Pinpoint the cell where the given text exists, returning its (x, y) midpoint coordinate. 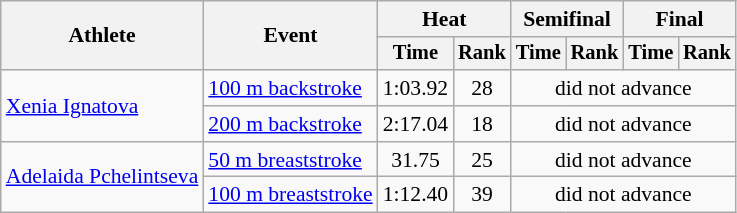
31.75 (416, 160)
28 (482, 88)
1:12.40 (416, 195)
Xenia Ignatova (102, 106)
Athlete (102, 36)
Final (679, 19)
Heat (444, 19)
18 (482, 124)
39 (482, 195)
25 (482, 160)
Semifinal (567, 19)
200 m backstroke (290, 124)
Event (290, 36)
50 m breaststroke (290, 160)
100 m backstroke (290, 88)
Adelaida Pchelintseva (102, 178)
1:03.92 (416, 88)
100 m breaststroke (290, 195)
2:17.04 (416, 124)
